Scan for the cell matching the given text and deliver its (x, y) coordinate at center. 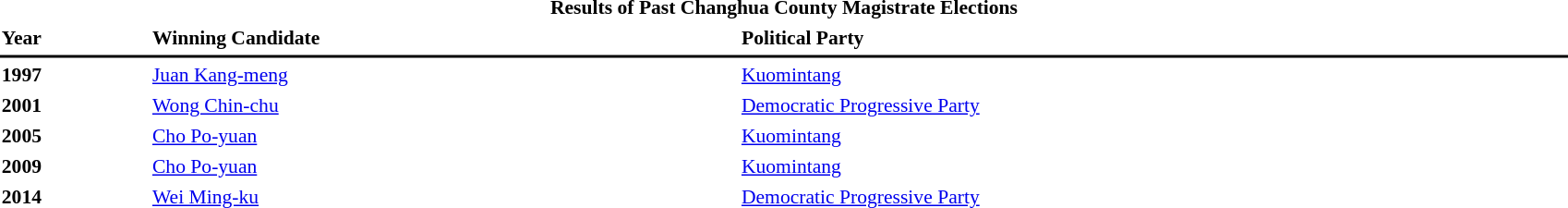
2005 (74, 136)
Wong Chin-chu (443, 105)
Political Party (1153, 38)
2009 (74, 166)
Winning Candidate (443, 38)
Democratic Progressive Party (1153, 105)
2001 (74, 105)
Juan Kang-meng (443, 75)
1997 (74, 75)
Year (74, 38)
